Determine the (X, Y) coordinate at the center of the cell enclosing the given text.  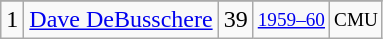
1 (12, 20)
39 (236, 20)
CMU (356, 20)
Dave DeBusschere (121, 20)
1959–60 (291, 20)
